Detect which cell encompasses the target text, then output its [x, y] center coordinate. 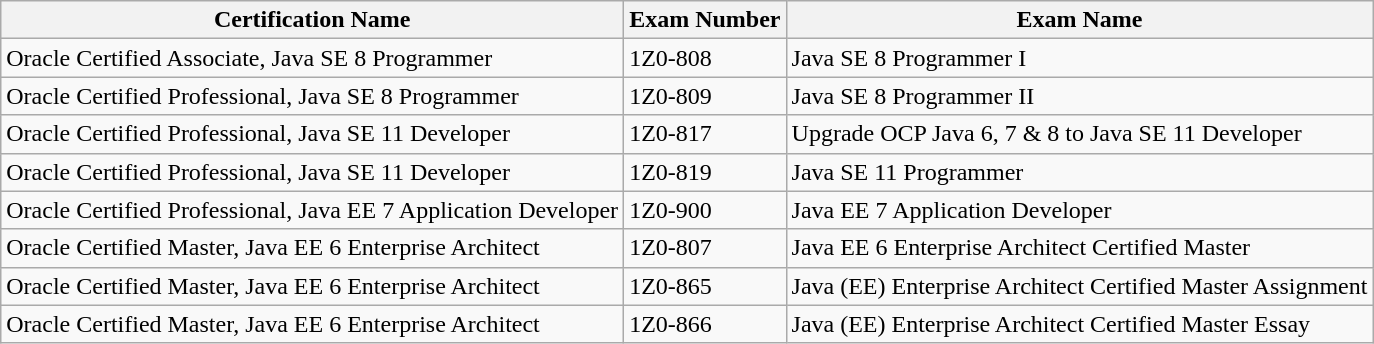
1Z0-865 [705, 286]
Java (EE) Enterprise Architect Certified Master Essay [1080, 324]
Exam Name [1080, 20]
Oracle Certified Professional, Java SE 8 Programmer [312, 96]
1Z0-807 [705, 248]
Exam Number [705, 20]
Java SE 8 Programmer I [1080, 58]
Java EE 6 Enterprise Architect Certified Master [1080, 248]
1Z0-809 [705, 96]
Oracle Certified Professional, Java EE 7 Application Developer [312, 210]
1Z0-817 [705, 134]
1Z0-819 [705, 172]
Java SE 8 Programmer II [1080, 96]
Java (EE) Enterprise Architect Certified Master Assignment [1080, 286]
Upgrade OCP Java 6, 7 & 8 to Java SE 11 Developer [1080, 134]
Oracle Certified Associate, Java SE 8 Programmer [312, 58]
1Z0-900 [705, 210]
Certification Name [312, 20]
1Z0-808 [705, 58]
Java EE 7 Application Developer [1080, 210]
1Z0-866 [705, 324]
Java SE 11 Programmer [1080, 172]
